Determine the (X, Y) coordinate at the center of the cell enclosing the given text.  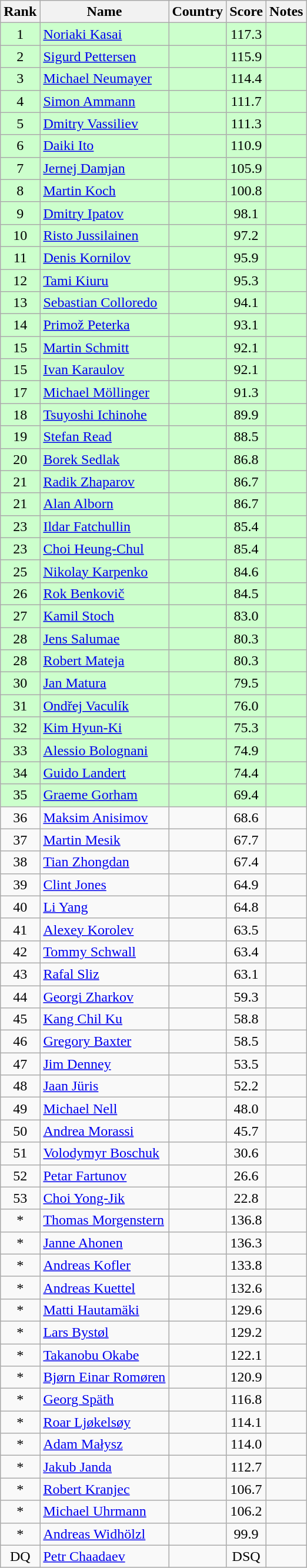
58.8 (246, 1019)
Georg Späth (105, 1400)
106.2 (246, 1512)
95.9 (246, 258)
30 (20, 683)
Choi Heung-Chul (105, 549)
DSQ (246, 1556)
Denis Kornilov (105, 258)
Score (246, 12)
12 (20, 281)
41 (20, 929)
106.7 (246, 1489)
88.5 (246, 437)
95.3 (246, 281)
39 (20, 885)
63.4 (246, 952)
75.3 (246, 728)
Maksim Anisimov (105, 818)
122.1 (246, 1355)
Rank (20, 12)
Noriaki Kasai (105, 34)
10 (20, 235)
Michael Nell (105, 1109)
Ildar Fatchullin (105, 526)
Jaan Jüris (105, 1086)
43 (20, 974)
Martin Koch (105, 191)
129.2 (246, 1332)
Petar Fartunov (105, 1176)
35 (20, 795)
Ivan Karaulov (105, 370)
115.9 (246, 56)
74.9 (246, 750)
Dmitry Vassiliev (105, 124)
Takanobu Okabe (105, 1355)
114.0 (246, 1444)
83.0 (246, 616)
120.9 (246, 1377)
Lars Bystøl (105, 1332)
59.3 (246, 997)
132.6 (246, 1287)
Robert Kranjec (105, 1489)
84.6 (246, 571)
14 (20, 325)
Clint Jones (105, 885)
36 (20, 818)
99.9 (246, 1534)
Georgi Zharkov (105, 997)
63.1 (246, 974)
Adam Małysz (105, 1444)
45.7 (246, 1131)
114.1 (246, 1422)
86.8 (246, 459)
Bjørn Einar Romøren (105, 1377)
48 (20, 1086)
111.3 (246, 124)
Kang Chil Ku (105, 1019)
58.5 (246, 1042)
Martin Schmitt (105, 348)
30.6 (246, 1153)
22.8 (246, 1198)
Borek Sedlak (105, 459)
136.3 (246, 1243)
Notes (286, 12)
51 (20, 1153)
Andreas Kuettel (105, 1287)
Country (198, 12)
133.8 (246, 1265)
Andreas Kofler (105, 1265)
111.7 (246, 101)
45 (20, 1019)
6 (20, 146)
47 (20, 1064)
46 (20, 1042)
Roar Ljøkelsøy (105, 1422)
44 (20, 997)
26.6 (246, 1176)
79.5 (246, 683)
40 (20, 907)
34 (20, 773)
Rok Benkovič (105, 593)
Jan Matura (105, 683)
Daiki Ito (105, 146)
Tommy Schwall (105, 952)
63.5 (246, 929)
19 (20, 437)
64.9 (246, 885)
Nikolay Karpenko (105, 571)
20 (20, 459)
Risto Jussilainen (105, 235)
129.6 (246, 1310)
33 (20, 750)
52 (20, 1176)
Martin Mesik (105, 840)
7 (20, 168)
91.3 (246, 392)
Janne Ahonen (105, 1243)
52.2 (246, 1086)
Li Yang (105, 907)
Kamil Stoch (105, 616)
112.7 (246, 1467)
94.1 (246, 303)
110.9 (246, 146)
Jernej Damjan (105, 168)
Tian Zhongdan (105, 862)
84.5 (246, 593)
4 (20, 101)
53 (20, 1198)
Gregory Baxter (105, 1042)
Alessio Bolognani (105, 750)
Sebastian Colloredo (105, 303)
64.8 (246, 907)
Tami Kiuru (105, 281)
8 (20, 191)
100.8 (246, 191)
11 (20, 258)
Jakub Janda (105, 1467)
Dmitry Ipatov (105, 213)
Sigurd Pettersen (105, 56)
48.0 (246, 1109)
Matti Hautamäki (105, 1310)
116.8 (246, 1400)
38 (20, 862)
98.1 (246, 213)
136.8 (246, 1220)
Ondřej Vaculík (105, 706)
Jens Salumae (105, 638)
Andrea Morassi (105, 1131)
97.2 (246, 235)
Alan Alborn (105, 504)
Choi Yong-Jik (105, 1198)
Stefan Read (105, 437)
2 (20, 56)
Kim Hyun-Ki (105, 728)
68.6 (246, 818)
26 (20, 593)
Michael Uhrmann (105, 1512)
3 (20, 79)
76.0 (246, 706)
50 (20, 1131)
53.5 (246, 1064)
Simon Ammann (105, 101)
9 (20, 213)
67.7 (246, 840)
Michael Möllinger (105, 392)
13 (20, 303)
114.4 (246, 79)
31 (20, 706)
105.9 (246, 168)
74.4 (246, 773)
Andreas Widhölzl (105, 1534)
Guido Landert (105, 773)
Michael Neumayer (105, 79)
Radik Zhaparov (105, 482)
37 (20, 840)
27 (20, 616)
67.4 (246, 862)
Jim Denney (105, 1064)
89.9 (246, 415)
Volodymyr Boschuk (105, 1153)
Rafal Sliz (105, 974)
Robert Mateja (105, 661)
1 (20, 34)
93.1 (246, 325)
Name (105, 12)
42 (20, 952)
Primož Peterka (105, 325)
17 (20, 392)
Graeme Gorham (105, 795)
32 (20, 728)
Alexey Korolev (105, 929)
49 (20, 1109)
Petr Chaadaev (105, 1556)
DQ (20, 1556)
Tsuyoshi Ichinohe (105, 415)
Thomas Morgenstern (105, 1220)
117.3 (246, 34)
18 (20, 415)
25 (20, 571)
69.4 (246, 795)
5 (20, 124)
